Find where the given text appears and provide that cell's center as [x, y] coordinate. 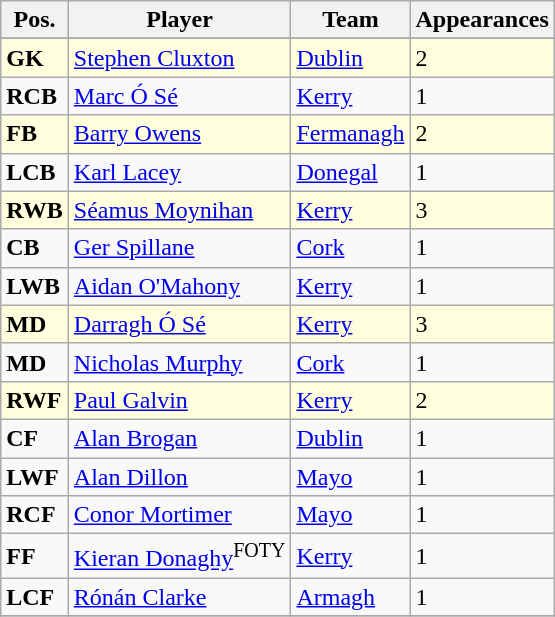
Nicholas Murphy [180, 362]
Pos. [35, 20]
LWF [35, 477]
Paul Galvin [180, 400]
Aidan O'Mahony [180, 286]
RWF [35, 400]
FB [35, 134]
Marc Ó Sé [180, 96]
Stephen Cluxton [180, 58]
Barry Owens [180, 134]
RCB [35, 96]
GK [35, 58]
Player [180, 20]
Séamus Moynihan [180, 210]
Appearances [482, 20]
LCB [35, 172]
FF [35, 556]
Alan Brogan [180, 438]
RWB [35, 210]
Ger Spillane [180, 248]
Conor Mortimer [180, 515]
Karl Lacey [180, 172]
Team [350, 20]
Darragh Ó Sé [180, 324]
LCF [35, 597]
Armagh [350, 597]
Rónán Clarke [180, 597]
RCF [35, 515]
Alan Dillon [180, 477]
Kieran DonaghyFOTY [180, 556]
Donegal [350, 172]
CF [35, 438]
CB [35, 248]
Fermanagh [350, 134]
LWB [35, 286]
